Capture the cell that displays the provided text and extract its (X, Y) central coordinate. 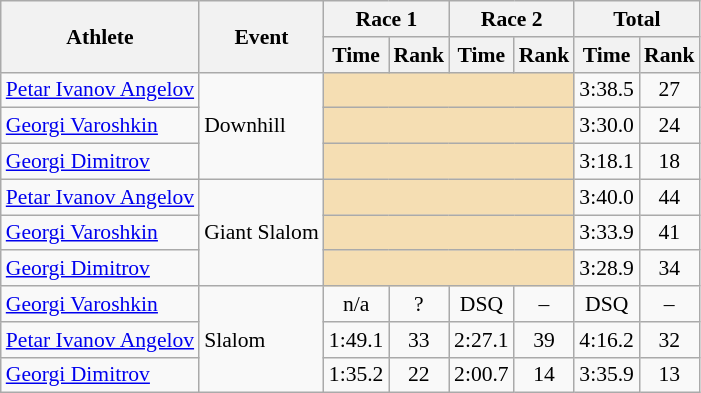
Athlete (100, 36)
22 (418, 375)
3:30.0 (606, 126)
Event (262, 36)
Slalom (262, 340)
4:16.2 (606, 340)
Downhill (262, 126)
1:49.1 (356, 340)
3:18.1 (606, 162)
3:38.5 (606, 90)
3:40.0 (606, 197)
3:28.9 (606, 269)
n/a (356, 304)
44 (670, 197)
34 (670, 269)
? (418, 304)
39 (544, 340)
Race 2 (512, 19)
1:35.2 (356, 375)
3:33.9 (606, 233)
33 (418, 340)
32 (670, 340)
3:35.9 (606, 375)
Race 1 (386, 19)
18 (670, 162)
Giant Slalom (262, 232)
24 (670, 126)
13 (670, 375)
2:27.1 (482, 340)
2:00.7 (482, 375)
14 (544, 375)
41 (670, 233)
27 (670, 90)
Total (636, 19)
